Find where the given text appears and provide that cell's center as (x, y) coordinate. 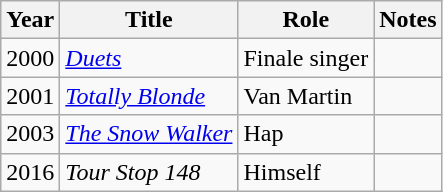
Duets (149, 58)
Title (149, 20)
2000 (30, 58)
Notes (408, 20)
Hap (306, 134)
2003 (30, 134)
Finale singer (306, 58)
Himself (306, 172)
2016 (30, 172)
Van Martin (306, 96)
The Snow Walker (149, 134)
Totally Blonde (149, 96)
Year (30, 20)
Role (306, 20)
Tour Stop 148 (149, 172)
2001 (30, 96)
